Return (x, y) of the center of cell containing provided text 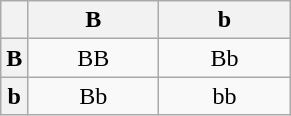
BB (94, 58)
bb (224, 96)
